Pinpoint the cell where the given text exists, returning its [X, Y] midpoint coordinate. 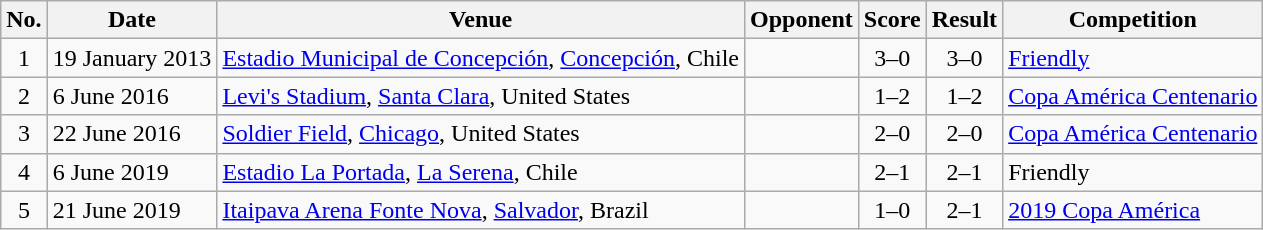
Date [132, 20]
2 [24, 96]
6 June 2016 [132, 96]
4 [24, 172]
1–0 [892, 210]
Itaipava Arena Fonte Nova, Salvador, Brazil [481, 210]
22 June 2016 [132, 134]
Soldier Field, Chicago, United States [481, 134]
Estadio La Portada, La Serena, Chile [481, 172]
No. [24, 20]
Opponent [801, 20]
Levi's Stadium, Santa Clara, United States [481, 96]
Result [964, 20]
21 June 2019 [132, 210]
Score [892, 20]
Estadio Municipal de Concepción, Concepción, Chile [481, 58]
3 [24, 134]
Competition [1133, 20]
19 January 2013 [132, 58]
2019 Copa América [1133, 210]
6 June 2019 [132, 172]
5 [24, 210]
1 [24, 58]
Venue [481, 20]
